Extract the (X, Y) coordinate from the center of the cell holding the provided text.  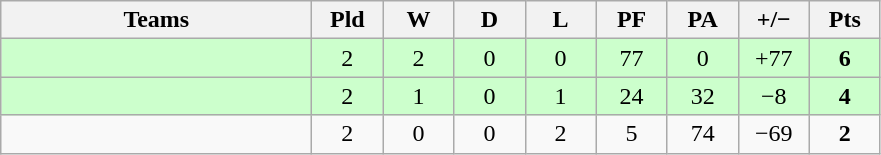
6 (844, 58)
−8 (774, 96)
+/− (774, 20)
Teams (156, 20)
5 (632, 134)
24 (632, 96)
Pts (844, 20)
L (560, 20)
Pld (348, 20)
PA (702, 20)
4 (844, 96)
77 (632, 58)
+77 (774, 58)
32 (702, 96)
74 (702, 134)
PF (632, 20)
D (490, 20)
−69 (774, 134)
W (418, 20)
